Return the [x, y] coordinate for the center point of the cell that contains the specified text.  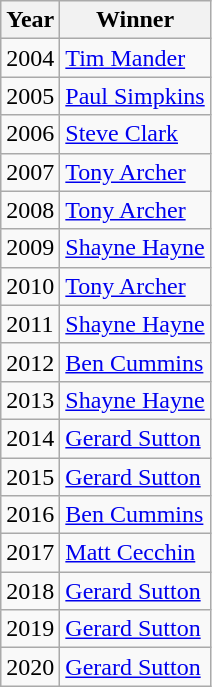
2013 [30, 400]
2007 [30, 172]
Steve Clark [135, 134]
2015 [30, 477]
2018 [30, 591]
2017 [30, 553]
2012 [30, 362]
Matt Cecchin [135, 553]
2006 [30, 134]
2004 [30, 58]
Tim Mander [135, 58]
Paul Simpkins [135, 96]
2011 [30, 324]
2019 [30, 629]
2009 [30, 248]
2020 [30, 667]
Winner [135, 20]
2016 [30, 515]
2010 [30, 286]
Year [30, 20]
2014 [30, 438]
2005 [30, 96]
2008 [30, 210]
